Return (X, Y) of the center of cell containing provided text 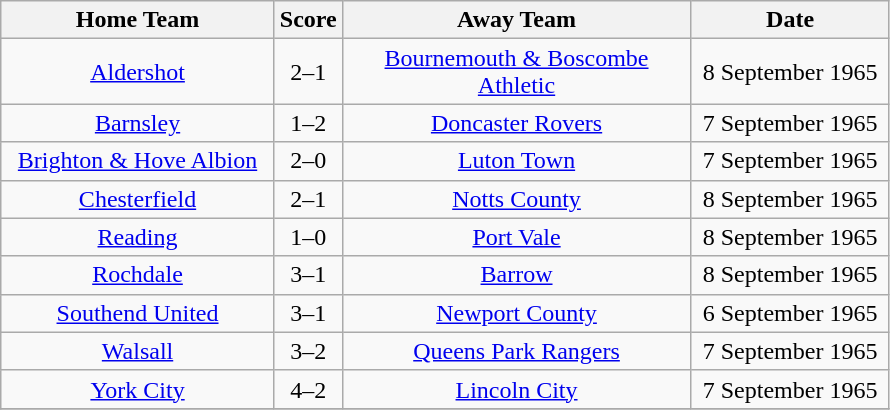
Queens Park Rangers (516, 351)
1–0 (308, 237)
4–2 (308, 389)
2–0 (308, 161)
Aldershot (138, 72)
Port Vale (516, 237)
6 September 1965 (790, 313)
Lincoln City (516, 389)
Chesterfield (138, 199)
York City (138, 389)
Luton Town (516, 161)
Newport County (516, 313)
Bournemouth & Boscombe Athletic (516, 72)
Reading (138, 237)
Walsall (138, 351)
Notts County (516, 199)
1–2 (308, 123)
Barnsley (138, 123)
Southend United (138, 313)
Home Team (138, 20)
Score (308, 20)
Barrow (516, 275)
Away Team (516, 20)
Doncaster Rovers (516, 123)
3–2 (308, 351)
Rochdale (138, 275)
Brighton & Hove Albion (138, 161)
Date (790, 20)
